From the cell containing the given text, extract its center point as (x, y) coordinate. 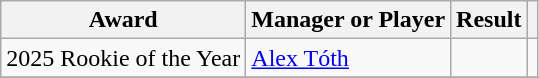
Award (124, 20)
Manager or Player (348, 20)
Alex Tóth (348, 58)
2025 Rookie of the Year (124, 58)
Result (489, 20)
